Detect which cell encompasses the target text, then output its (X, Y) center coordinate. 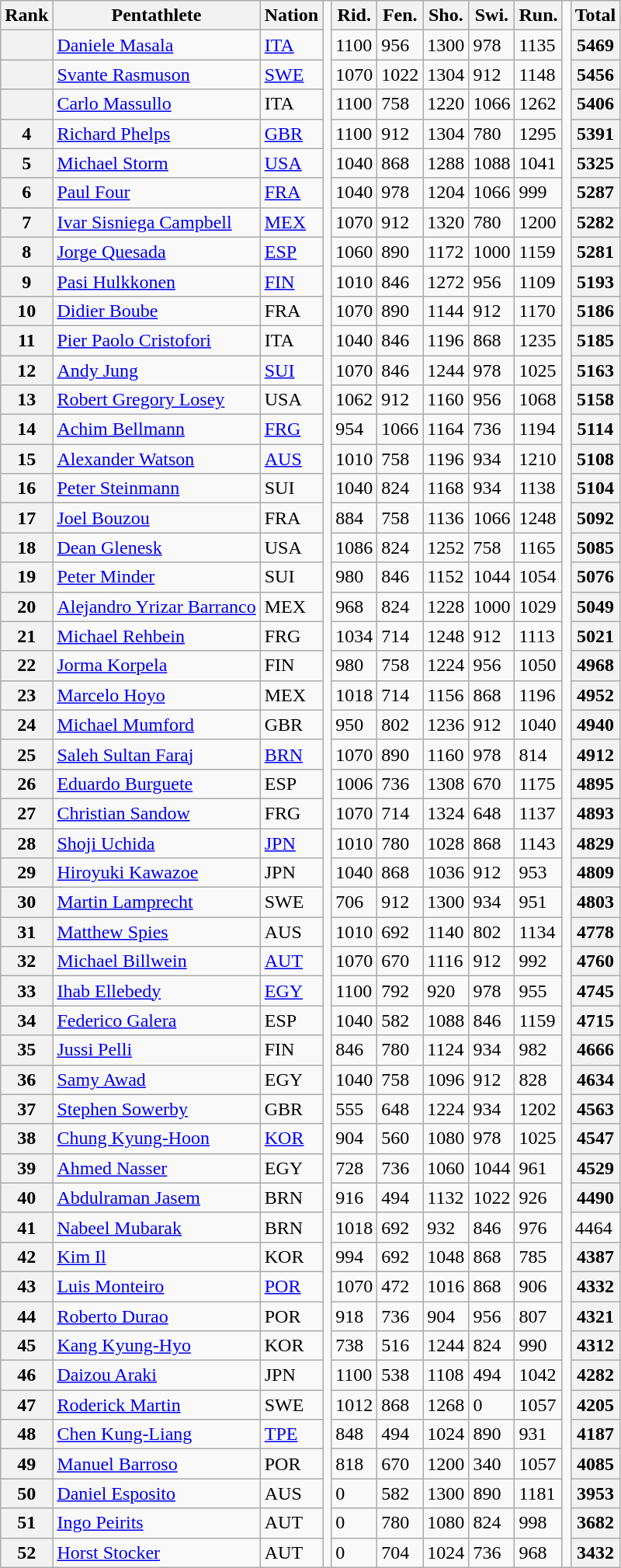
Alexander Watson (157, 459)
1228 (446, 607)
4563 (595, 1109)
1235 (539, 340)
47 (26, 1405)
994 (354, 1257)
4778 (595, 932)
4312 (595, 1346)
Hiroyuki Kawazoe (157, 873)
954 (354, 429)
992 (539, 961)
1096 (446, 1080)
9 (26, 281)
1262 (539, 104)
5076 (595, 577)
40 (26, 1198)
Stephen Sowerby (157, 1109)
Total (595, 16)
926 (539, 1198)
920 (446, 991)
Christian Sandow (157, 813)
5021 (595, 636)
1124 (446, 1050)
45 (26, 1346)
Daniel Esposito (157, 1493)
Swi. (492, 16)
Abdulraman Jasem (157, 1198)
Fen. (401, 16)
5158 (595, 400)
15 (26, 459)
Nation (291, 16)
Chen Kung-Liang (157, 1434)
5391 (595, 134)
50 (26, 1493)
18 (26, 548)
Sho. (446, 16)
5287 (595, 193)
4321 (595, 1316)
1148 (539, 75)
Michael Storm (157, 163)
1048 (446, 1257)
Federico Galera (157, 1020)
5281 (595, 252)
738 (354, 1346)
1165 (539, 548)
5406 (595, 104)
34 (26, 1020)
Ivar Sisniega Campbell (157, 222)
4085 (595, 1464)
Kim Il (157, 1257)
1134 (539, 932)
Eduardo Burguete (157, 784)
5092 (595, 518)
8 (26, 252)
37 (26, 1109)
52 (26, 1552)
4464 (595, 1227)
340 (492, 1464)
4809 (595, 873)
555 (354, 1109)
Peter Minder (157, 577)
950 (354, 725)
Andy Jung (157, 370)
21 (26, 636)
5469 (595, 45)
785 (539, 1257)
1116 (446, 961)
11 (26, 340)
Ingo Peirits (157, 1523)
4666 (595, 1050)
5104 (595, 488)
906 (539, 1286)
29 (26, 873)
16 (26, 488)
32 (26, 961)
1086 (354, 548)
6 (26, 193)
982 (539, 1050)
1236 (446, 725)
Jussi Pelli (157, 1050)
1132 (446, 1198)
807 (539, 1316)
3682 (595, 1523)
998 (539, 1523)
49 (26, 1464)
4745 (595, 991)
30 (26, 902)
17 (26, 518)
Didier Boube (157, 311)
Peter Steinmann (157, 488)
4490 (595, 1198)
5049 (595, 607)
Pentathlete (157, 16)
22 (26, 666)
4205 (595, 1405)
516 (401, 1346)
Kang Kyung-Hyo (157, 1346)
27 (26, 813)
4282 (595, 1375)
1168 (446, 488)
1172 (446, 252)
38 (26, 1139)
1034 (354, 636)
4893 (595, 813)
1152 (446, 577)
706 (354, 902)
Jorma Korpela (157, 666)
4803 (595, 902)
1202 (539, 1109)
Rid. (354, 16)
961 (539, 1168)
Roderick Martin (157, 1405)
41 (26, 1227)
1170 (539, 311)
4634 (595, 1080)
1175 (539, 784)
1036 (446, 873)
4 (26, 134)
36 (26, 1080)
Michael Billwein (157, 961)
1144 (446, 311)
5186 (595, 311)
916 (354, 1198)
704 (401, 1552)
1016 (446, 1286)
Nabeel Mubarak (157, 1227)
951 (539, 902)
814 (539, 754)
Alejandro Yrizar Barranco (157, 607)
1138 (539, 488)
35 (26, 1050)
Ihab Ellebedy (157, 991)
Daizou Araki (157, 1375)
1308 (446, 784)
4968 (595, 666)
Svante Rasmuson (157, 75)
792 (401, 991)
Chung Kyung-Hoon (157, 1139)
33 (26, 991)
1156 (446, 695)
Ahmed Nasser (157, 1168)
Manuel Barroso (157, 1464)
Luis Monteiro (157, 1286)
48 (26, 1434)
1272 (446, 281)
Horst Stocker (157, 1552)
Rank (26, 16)
1029 (539, 607)
4715 (595, 1020)
4952 (595, 695)
5185 (595, 340)
953 (539, 873)
25 (26, 754)
990 (539, 1346)
28 (26, 843)
828 (539, 1080)
818 (354, 1464)
1288 (446, 163)
932 (446, 1227)
5114 (595, 429)
44 (26, 1316)
Samy Awad (157, 1080)
918 (354, 1316)
12 (26, 370)
31 (26, 932)
1220 (446, 104)
4829 (595, 843)
4332 (595, 1286)
Joel Bouzou (157, 518)
Michael Mumford (157, 725)
1204 (446, 193)
976 (539, 1227)
Saleh Sultan Faraj (157, 754)
955 (539, 991)
1108 (446, 1375)
20 (26, 607)
TPE (291, 1434)
5108 (595, 459)
848 (354, 1434)
4529 (595, 1168)
Pasi Hulkkonen (157, 281)
4547 (595, 1139)
23 (26, 695)
1136 (446, 518)
Marcelo Hoyo (157, 695)
1006 (354, 784)
4940 (595, 725)
24 (26, 725)
1210 (539, 459)
1295 (539, 134)
39 (26, 1168)
Pier Paolo Cristofori (157, 340)
1050 (539, 666)
5163 (595, 370)
1143 (539, 843)
1062 (354, 400)
19 (26, 577)
Michael Rehbein (157, 636)
13 (26, 400)
1028 (446, 843)
1181 (539, 1493)
1194 (539, 429)
3953 (595, 1493)
1140 (446, 932)
42 (26, 1257)
931 (539, 1434)
1068 (539, 400)
1054 (539, 577)
884 (354, 518)
1113 (539, 636)
Roberto Durao (157, 1316)
1012 (354, 1405)
26 (26, 784)
5325 (595, 163)
1324 (446, 813)
7 (26, 222)
5193 (595, 281)
Shoji Uchida (157, 843)
1135 (539, 45)
560 (401, 1139)
538 (401, 1375)
Jorge Quesada (157, 252)
1042 (539, 1375)
43 (26, 1286)
4387 (595, 1257)
4187 (595, 1434)
14 (26, 429)
4760 (595, 961)
1109 (539, 281)
1137 (539, 813)
472 (401, 1286)
999 (539, 193)
Carlo Massullo (157, 104)
5085 (595, 548)
Run. (539, 16)
Robert Gregory Losey (157, 400)
Achim Bellmann (157, 429)
Matthew Spies (157, 932)
1268 (446, 1405)
10 (26, 311)
4912 (595, 754)
728 (354, 1168)
Richard Phelps (157, 134)
4895 (595, 784)
1164 (446, 429)
5 (26, 163)
Martin Lamprecht (157, 902)
5282 (595, 222)
Dean Glenesk (157, 548)
5456 (595, 75)
1252 (446, 548)
1041 (539, 163)
51 (26, 1523)
3432 (595, 1552)
Paul Four (157, 193)
46 (26, 1375)
Daniele Masala (157, 45)
1320 (446, 222)
